Provide the (x, y) coordinate of the cell's center where the given text is located.  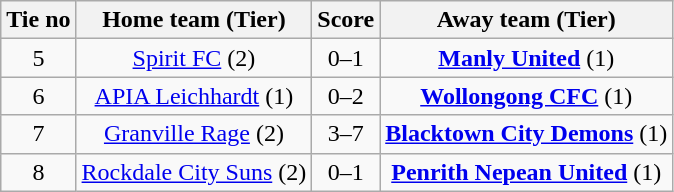
APIA Leichhardt (1) (194, 96)
Home team (Tier) (194, 20)
8 (38, 172)
Score (346, 20)
Rockdale City Suns (2) (194, 172)
3–7 (346, 134)
Wollongong CFC (1) (526, 96)
Manly United (1) (526, 58)
0–2 (346, 96)
Granville Rage (2) (194, 134)
5 (38, 58)
Blacktown City Demons (1) (526, 134)
Away team (Tier) (526, 20)
7 (38, 134)
Penrith Nepean United (1) (526, 172)
Tie no (38, 20)
6 (38, 96)
Spirit FC (2) (194, 58)
